Return (x, y) of the center of cell containing provided text 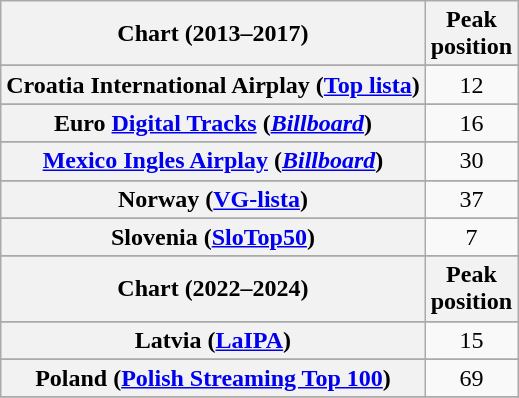
Norway (VG-lista) (213, 199)
15 (471, 340)
7 (471, 237)
Euro Digital Tracks (Billboard) (213, 123)
Slovenia (SloTop50) (213, 237)
37 (471, 199)
Croatia International Airplay (Top lista) (213, 85)
16 (471, 123)
Chart (2022–2024) (213, 288)
Latvia (LaIPA) (213, 340)
Chart (2013–2017) (213, 34)
69 (471, 378)
Mexico Ingles Airplay (Billboard) (213, 161)
12 (471, 85)
Poland (Polish Streaming Top 100) (213, 378)
30 (471, 161)
